Output the [x, y] coordinate of the center of the cell containing the given text.  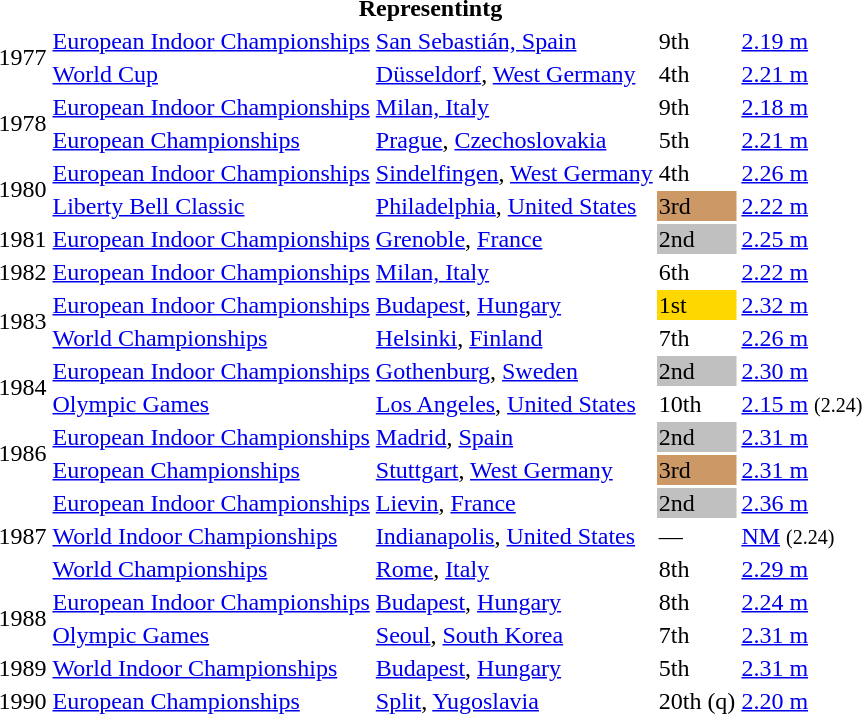
Prague, Czechoslovakia [514, 140]
Indianapolis, United States [514, 536]
6th [697, 272]
Rome, Italy [514, 569]
Grenoble, France [514, 239]
10th [697, 404]
Lievin, France [514, 503]
Helsinki, Finland [514, 338]
— [697, 536]
Liberty Bell Classic [211, 206]
Seoul, South Korea [514, 635]
Madrid, Spain [514, 437]
World Cup [211, 74]
1st [697, 305]
Gothenburg, Sweden [514, 371]
San Sebastián, Spain [514, 41]
Sindelfingen, West Germany [514, 173]
Philadelphia, United States [514, 206]
Düsseldorf, West Germany [514, 74]
Los Angeles, United States [514, 404]
Stuttgart, West Germany [514, 470]
